Determine the [x, y] coordinate at the center of the cell enclosing the given text.  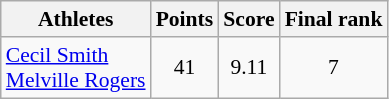
Points [185, 19]
Final rank [334, 19]
7 [334, 68]
Athletes [76, 19]
41 [185, 68]
Cecil SmithMelville Rogers [76, 68]
9.11 [248, 68]
Score [248, 19]
